For the text-containing cell, return its midpoint in (X, Y) coordinate format. 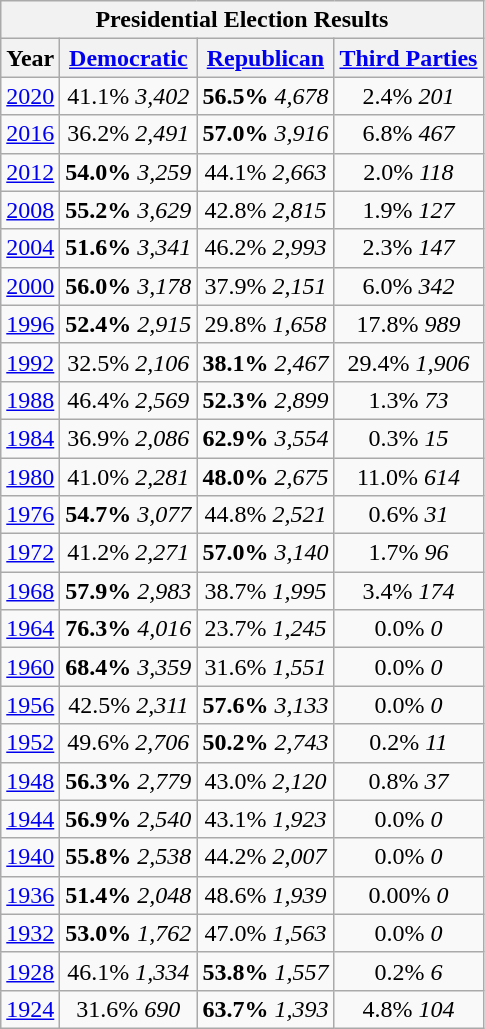
2008 (30, 210)
56.3% 2,779 (128, 781)
50.2% 2,743 (266, 743)
48.6% 1,939 (266, 895)
48.0% 2,675 (266, 477)
11.0% 614 (408, 477)
55.8% 2,538 (128, 857)
46.1% 1,334 (128, 971)
2.3% 147 (408, 248)
1956 (30, 705)
76.3% 4,016 (128, 629)
52.3% 2,899 (266, 400)
Republican (266, 58)
53.0% 1,762 (128, 933)
2016 (30, 134)
36.2% 2,491 (128, 134)
41.2% 2,271 (128, 553)
57.9% 2,983 (128, 591)
44.2% 2,007 (266, 857)
49.6% 2,706 (128, 743)
1988 (30, 400)
57.0% 3,140 (266, 553)
Democratic (128, 58)
23.7% 1,245 (266, 629)
0.6% 31 (408, 515)
1.7% 96 (408, 553)
54.7% 3,077 (128, 515)
41.1% 3,402 (128, 96)
1992 (30, 362)
32.5% 2,106 (128, 362)
46.2% 2,993 (266, 248)
51.4% 2,048 (128, 895)
41.0% 2,281 (128, 477)
2020 (30, 96)
0.00% 0 (408, 895)
56.0% 3,178 (128, 286)
38.7% 1,995 (266, 591)
Third Parties (408, 58)
55.2% 3,629 (128, 210)
6.8% 467 (408, 134)
1932 (30, 933)
31.6% 690 (128, 1009)
1940 (30, 857)
1964 (30, 629)
1.9% 127 (408, 210)
57.6% 3,133 (266, 705)
44.8% 2,521 (266, 515)
29.4% 1,906 (408, 362)
6.0% 342 (408, 286)
36.9% 2,086 (128, 438)
2000 (30, 286)
1960 (30, 667)
2012 (30, 172)
51.6% 3,341 (128, 248)
4.8% 104 (408, 1009)
54.0% 3,259 (128, 172)
1984 (30, 438)
2.4% 201 (408, 96)
0.2% 11 (408, 743)
1996 (30, 324)
53.8% 1,557 (266, 971)
1972 (30, 553)
47.0% 1,563 (266, 933)
0.2% 6 (408, 971)
2.0% 118 (408, 172)
42.8% 2,815 (266, 210)
63.7% 1,393 (266, 1009)
56.9% 2,540 (128, 819)
46.4% 2,569 (128, 400)
17.8% 989 (408, 324)
42.5% 2,311 (128, 705)
Presidential Election Results (242, 20)
1976 (30, 515)
31.6% 1,551 (266, 667)
68.4% 3,359 (128, 667)
0.8% 37 (408, 781)
1.3% 73 (408, 400)
1928 (30, 971)
44.1% 2,663 (266, 172)
43.0% 2,120 (266, 781)
1936 (30, 895)
57.0% 3,916 (266, 134)
62.9% 3,554 (266, 438)
1968 (30, 591)
1980 (30, 477)
38.1% 2,467 (266, 362)
0.3% 15 (408, 438)
43.1% 1,923 (266, 819)
1944 (30, 819)
1948 (30, 781)
3.4% 174 (408, 591)
Year (30, 58)
1924 (30, 1009)
1952 (30, 743)
2004 (30, 248)
52.4% 2,915 (128, 324)
37.9% 2,151 (266, 286)
29.8% 1,658 (266, 324)
56.5% 4,678 (266, 96)
